Output the (X, Y) coordinate of the center of the cell containing the given text.  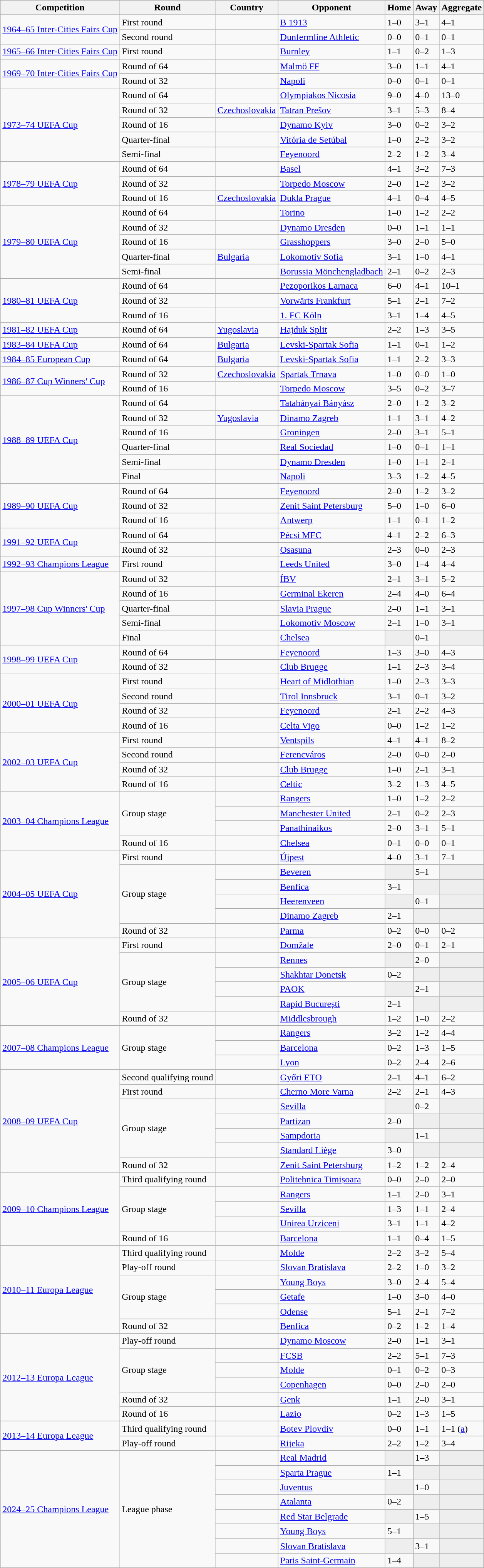
6–2 (462, 1077)
Hajduk Split (332, 330)
League phase (167, 1509)
1979–80 UEFA Cup (60, 242)
1988–89 UEFA Cup (60, 440)
Middlesbrough (332, 1018)
Antwerp (332, 520)
Atalanta (332, 1502)
Sampdoria (332, 1136)
2010–11 Europa League (60, 1289)
2007–08 Champions League (60, 1048)
Dunfermline Athletic (332, 37)
Lyon (332, 1062)
2009–10 Champions League (60, 1209)
Győri ETO (332, 1077)
Rennes (332, 960)
1981–82 UEFA Cup (60, 330)
3–7 (462, 388)
Home (399, 8)
Lazio (332, 1414)
2024–25 Champions League (60, 1509)
2–6 (462, 1062)
2002–03 UEFA Cup (60, 762)
Torino (332, 213)
Getafe (332, 1297)
Tirol Innsbruck (332, 696)
8–4 (462, 110)
1984–85 European Cup (60, 359)
Panathinaikos (332, 828)
Beveren (332, 872)
Tatabányai Bányász (332, 403)
2000–01 UEFA Cup (60, 704)
Basel (332, 169)
Sparta Prague (332, 1473)
Partizan (332, 1121)
Celtic (332, 784)
13–0 (462, 95)
Pezoporikos Larnaca (332, 286)
Botev Plovdiv (332, 1429)
1969–70 Inter-Cities Fairs Cup (60, 74)
Country (246, 8)
Osasuna (332, 550)
Politehnica Timișoara (332, 1180)
10–1 (462, 286)
Dynamo Moscow (332, 1341)
1989–90 UEFA Cup (60, 506)
1997–98 Cup Winners' Cup (60, 608)
6–3 (462, 535)
Olympiakos Nicosia (332, 95)
Real Sociedad (332, 447)
2012–13 Europa League (60, 1377)
Lokomotiv Sofia (332, 257)
Real Madrid (332, 1458)
1978–79 UEFA Cup (60, 183)
Round (167, 8)
Second qualifying round (167, 1077)
Unirea Urziceni (332, 1224)
PAOK (332, 989)
1964–65 Inter-Cities Fairs Cup (60, 30)
Burnley (332, 52)
1965–66 Inter-Cities Fairs Cup (60, 52)
Odense (332, 1311)
7–1 (462, 857)
Celta Vigo (332, 725)
9–0 (399, 95)
Leeds United (332, 564)
5–2 (462, 579)
FCSB (332, 1355)
Cherno More Varna (332, 1092)
2004–05 UEFA Cup (60, 894)
2013–14 Europa League (60, 1436)
Vitória de Setúbal (332, 139)
0–3 (462, 1370)
Genk (332, 1399)
Dynamo Kyiv (332, 125)
Juventus (332, 1487)
Tatran Prešov (332, 110)
Lokomotiv Moscow (332, 623)
1986–87 Cup Winners' Cup (60, 381)
1973–74 UEFA Cup (60, 125)
6–4 (462, 593)
Paris Saint-Germain (332, 1560)
Dukla Prague (332, 198)
Vorwärts Frankfurt (332, 301)
Copenhagen (332, 1385)
Germinal Ekeren (332, 593)
Spartak Trnava (332, 374)
1998–99 UEFA Cup (60, 660)
2005–06 UEFA Cup (60, 982)
ÍBV (332, 579)
Ferencváros (332, 755)
2003–04 Champions League (60, 821)
Slavia Prague (332, 608)
B 1913 (332, 22)
1–1 (a) (462, 1429)
5–3 (426, 110)
Competition (60, 8)
2008–09 UEFA Cup (60, 1121)
1992–93 Champions League (60, 564)
Heerenveen (332, 901)
Parma (332, 931)
Rapid București (332, 1004)
Groningen (332, 433)
Heart of Midlothian (332, 682)
Manchester United (332, 813)
Shakhtar Donetsk (332, 975)
Borussia Mönchengladbach (332, 271)
Red Star Belgrade (332, 1516)
Opponent (332, 8)
Grasshoppers (332, 242)
8–2 (462, 740)
1980–81 UEFA Cup (60, 301)
Pécsi MFC (332, 535)
Ventspils (332, 740)
1991–92 UEFA Cup (60, 542)
Domžale (332, 945)
Malmö FF (332, 66)
Standard Liège (332, 1150)
1983–84 UEFA Cup (60, 344)
Away (426, 8)
1. FC Köln (332, 315)
Újpest (332, 857)
Rijeka (332, 1443)
Aggregate (462, 8)
